For the text-containing cell, return its midpoint in [X, Y] coordinate format. 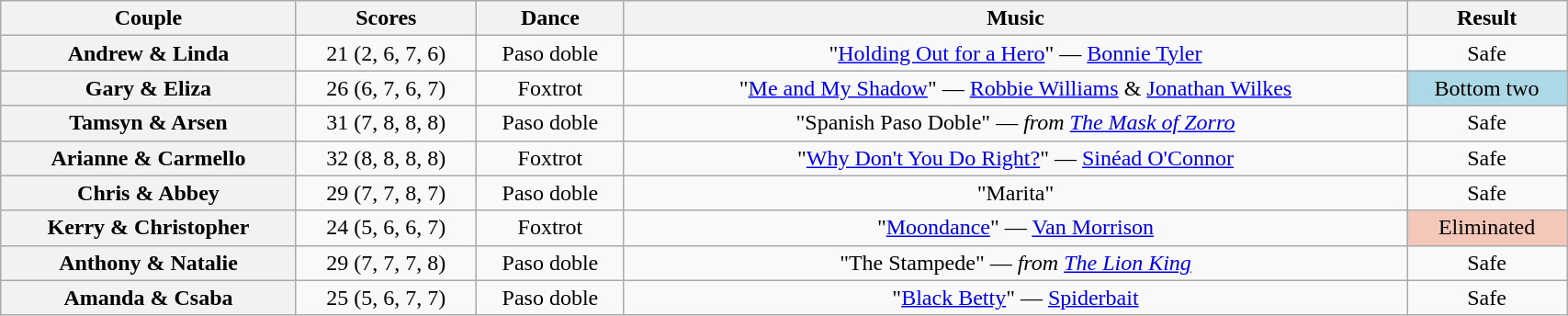
21 (2, 6, 7, 6) [386, 53]
Result [1487, 18]
"Black Betty" — Spiderbait [1015, 298]
32 (8, 8, 8, 8) [386, 158]
25 (5, 6, 7, 7) [386, 298]
Gary & Eliza [149, 88]
29 (7, 7, 8, 7) [386, 193]
"Marita" [1015, 193]
Chris & Abbey [149, 193]
Kerry & Christopher [149, 228]
26 (6, 7, 6, 7) [386, 88]
Arianne & Carmello [149, 158]
Eliminated [1487, 228]
Andrew & Linda [149, 53]
Anthony & Natalie [149, 263]
Amanda & Csaba [149, 298]
"Moondance" — Van Morrison [1015, 228]
"Me and My Shadow" — Robbie Williams & Jonathan Wilkes [1015, 88]
Dance [549, 18]
Bottom two [1487, 88]
"Why Don't You Do Right?" — Sinéad O'Connor [1015, 158]
Tamsyn & Arsen [149, 123]
Couple [149, 18]
"Spanish Paso Doble" — from The Mask of Zorro [1015, 123]
"Holding Out for a Hero" — Bonnie Tyler [1015, 53]
Scores [386, 18]
29 (7, 7, 7, 8) [386, 263]
31 (7, 8, 8, 8) [386, 123]
"The Stampede" — from The Lion King [1015, 263]
24 (5, 6, 6, 7) [386, 228]
Music [1015, 18]
